Search for the cell housing the specified text and yield its [x, y] center coordinate. 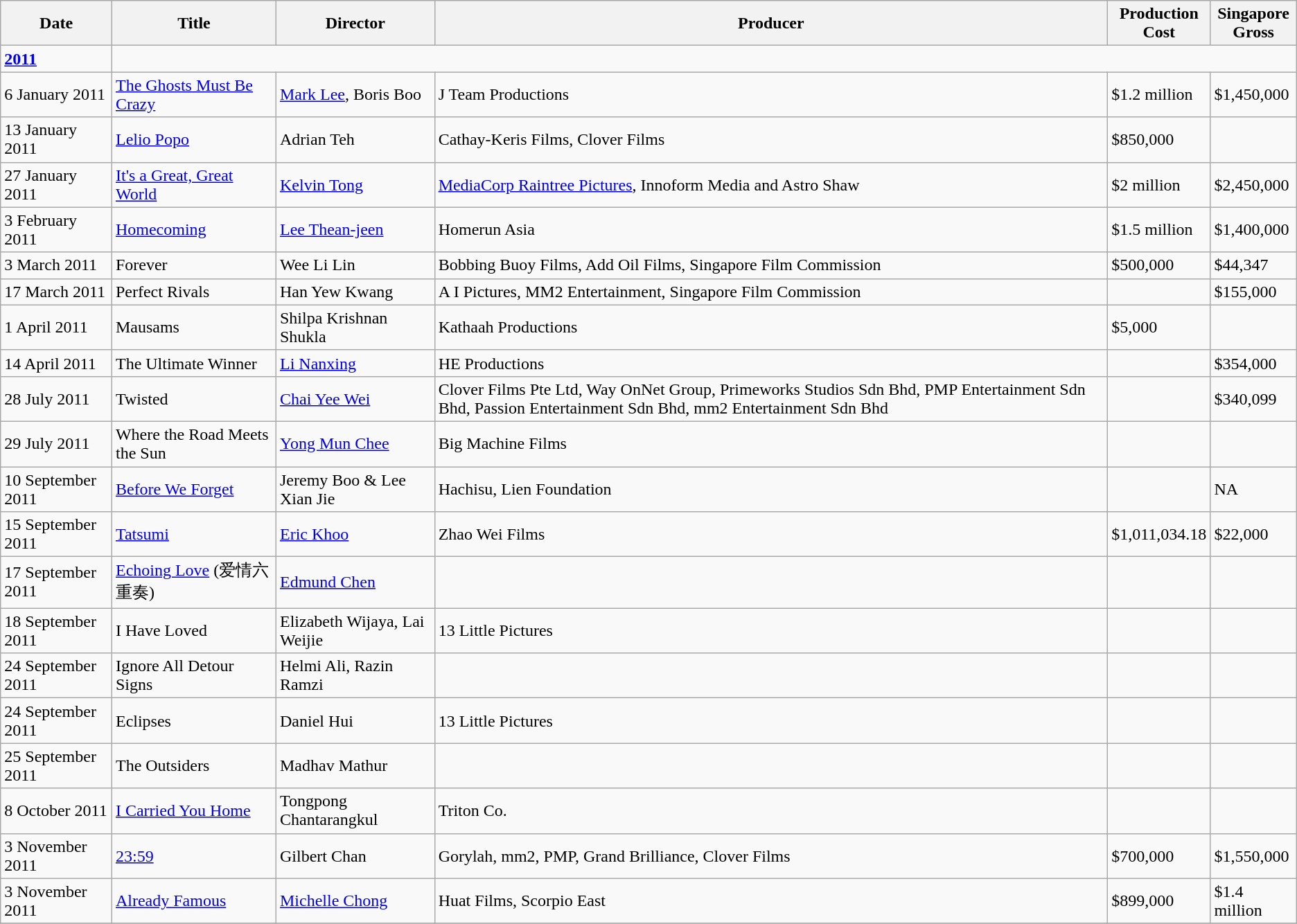
$2,450,000 [1253, 184]
$1,011,034.18 [1159, 535]
Cathay-Keris Films, Clover Films [771, 140]
Helmi Ali, Razin Ramzi [355, 676]
$1,450,000 [1253, 94]
Chai Yee Wei [355, 399]
13 January 2011 [57, 140]
Gorylah, mm2, PMP, Grand Brilliance, Clover Films [771, 856]
$899,000 [1159, 900]
Elizabeth Wijaya, Lai Weijie [355, 630]
Echoing Love (爱情六重奏) [194, 583]
18 September 2011 [57, 630]
6 January 2011 [57, 94]
Mark Lee, Boris Boo [355, 94]
Date [57, 24]
2011 [57, 59]
Yong Mun Chee [355, 443]
$1,550,000 [1253, 856]
Homecoming [194, 230]
3 February 2011 [57, 230]
Daniel Hui [355, 720]
Triton Co. [771, 810]
$354,000 [1253, 363]
$5,000 [1159, 327]
Eclipses [194, 720]
I Have Loved [194, 630]
Hachisu, Lien Foundation [771, 489]
25 September 2011 [57, 766]
Jeremy Boo & Lee Xian Jie [355, 489]
Ignore All Detour Signs [194, 676]
Perfect Rivals [194, 292]
1 April 2011 [57, 327]
The Ultimate Winner [194, 363]
10 September 2011 [57, 489]
Singapore Gross [1253, 24]
Producer [771, 24]
Forever [194, 265]
Wee Li Lin [355, 265]
$850,000 [1159, 140]
Homerun Asia [771, 230]
Li Nanxing [355, 363]
Edmund Chen [355, 583]
8 October 2011 [57, 810]
Eric Khoo [355, 535]
NA [1253, 489]
15 September 2011 [57, 535]
$1.2 million [1159, 94]
Where the Road Meets the Sun [194, 443]
Tatsumi [194, 535]
Lelio Popo [194, 140]
Big Machine Films [771, 443]
Already Famous [194, 900]
MediaCorp Raintree Pictures, Innoform Media and Astro Shaw [771, 184]
Madhav Mathur [355, 766]
$1.5 million [1159, 230]
Production Cost [1159, 24]
Tongpong Chantarangkul [355, 810]
23:59 [194, 856]
Twisted [194, 399]
27 January 2011 [57, 184]
Kelvin Tong [355, 184]
3 March 2011 [57, 265]
Lee Thean-jeen [355, 230]
$2 million [1159, 184]
Shilpa Krishnan Shukla [355, 327]
The Ghosts Must Be Crazy [194, 94]
Han Yew Kwang [355, 292]
17 March 2011 [57, 292]
Kathaah Productions [771, 327]
HE Productions [771, 363]
Huat Films, Scorpio East [771, 900]
$155,000 [1253, 292]
Director [355, 24]
Before We Forget [194, 489]
Zhao Wei Films [771, 535]
Mausams [194, 327]
Bobbing Buoy Films, Add Oil Films, Singapore Film Commission [771, 265]
Michelle Chong [355, 900]
Title [194, 24]
I Carried You Home [194, 810]
17 September 2011 [57, 583]
$1.4 million [1253, 900]
It's a Great, Great World [194, 184]
$340,099 [1253, 399]
J Team Productions [771, 94]
28 July 2011 [57, 399]
The Outsiders [194, 766]
$1,400,000 [1253, 230]
Adrian Teh [355, 140]
$500,000 [1159, 265]
$44,347 [1253, 265]
$22,000 [1253, 535]
29 July 2011 [57, 443]
Gilbert Chan [355, 856]
14 April 2011 [57, 363]
$700,000 [1159, 856]
A I Pictures, MM2 Entertainment, Singapore Film Commission [771, 292]
